Pinpoint the cell where the given text exists, returning its (x, y) midpoint coordinate. 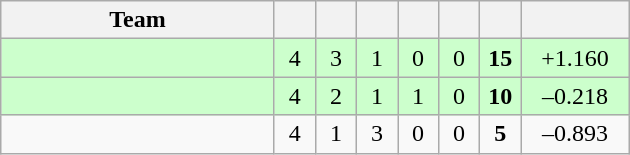
10 (500, 96)
5 (500, 134)
–0.218 (576, 96)
15 (500, 58)
–0.893 (576, 134)
2 (336, 96)
Team (138, 20)
+1.160 (576, 58)
